Detect which cell encompasses the target text, then output its (x, y) center coordinate. 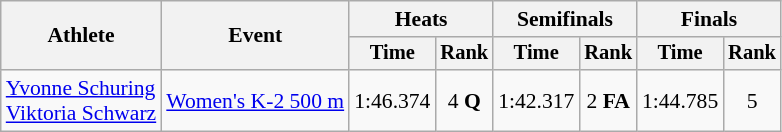
Women's K-2 500 m (255, 100)
5 (752, 100)
Athlete (81, 36)
Event (255, 36)
Heats (421, 19)
4 Q (464, 100)
2 FA (608, 100)
1:46.374 (392, 100)
1:42.317 (536, 100)
Finals (709, 19)
1:44.785 (680, 100)
Yvonne SchuringViktoria Schwarz (81, 100)
Semifinals (565, 19)
